Scan for the cell matching the given text and deliver its [x, y] coordinate at center. 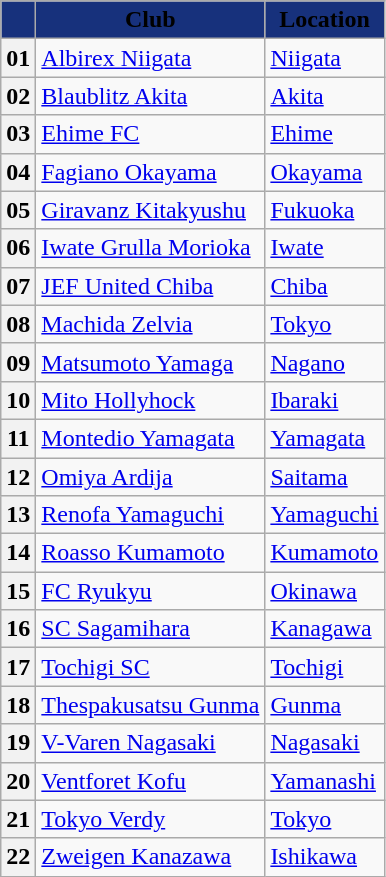
02 [18, 96]
06 [18, 248]
Ishikawa [324, 857]
Chiba [324, 286]
Ventforet Kofu [150, 781]
Omiya Ardija [150, 477]
08 [18, 324]
Niigata [324, 58]
14 [18, 553]
11 [18, 438]
09 [18, 362]
Yamanashi [324, 781]
Blaublitz Akita [150, 96]
Iwate Grulla Morioka [150, 248]
Nagano [324, 362]
Mito Hollyhock [150, 400]
Iwate [324, 248]
10 [18, 400]
Ibaraki [324, 400]
18 [18, 705]
Fukuoka [324, 210]
Matsumoto Yamaga [150, 362]
FC Ryukyu [150, 591]
Ehime [324, 134]
Club [150, 20]
Akita [324, 96]
16 [18, 629]
Kanagawa [324, 629]
Zweigen Kanazawa [150, 857]
Okayama [324, 172]
01 [18, 58]
SC Sagamihara [150, 629]
Ehime FC [150, 134]
17 [18, 667]
03 [18, 134]
JEF United Chiba [150, 286]
Saitama [324, 477]
21 [18, 819]
Yamaguchi [324, 515]
Roasso Kumamoto [150, 553]
19 [18, 743]
Location [324, 20]
Albirex Niigata [150, 58]
22 [18, 857]
07 [18, 286]
Tochigi SC [150, 667]
13 [18, 515]
Nagasaki [324, 743]
12 [18, 477]
Kumamoto [324, 553]
Renofa Yamaguchi [150, 515]
V-Varen Nagasaki [150, 743]
05 [18, 210]
Yamagata [324, 438]
20 [18, 781]
15 [18, 591]
Giravanz Kitakyushu [150, 210]
Gunma [324, 705]
Thespakusatsu Gunma [150, 705]
Tokyo Verdy [150, 819]
04 [18, 172]
Okinawa [324, 591]
Montedio Yamagata [150, 438]
Machida Zelvia [150, 324]
Tochigi [324, 667]
Fagiano Okayama [150, 172]
